Pinpoint the cell where the given text exists, returning its [x, y] midpoint coordinate. 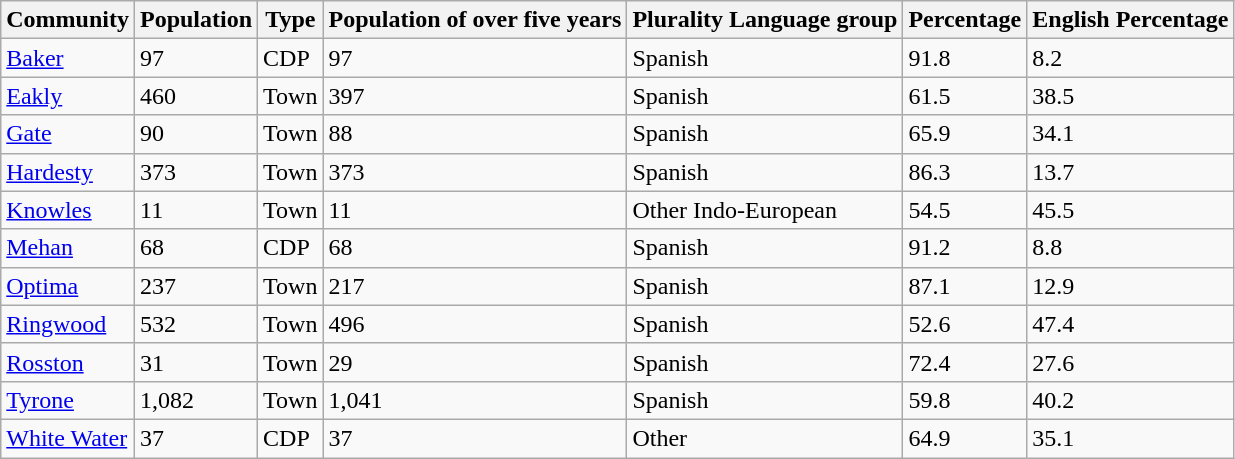
Rosston [68, 362]
45.5 [1130, 210]
1,082 [196, 400]
87.1 [965, 286]
Percentage [965, 20]
40.2 [1130, 400]
Plurality Language group [765, 20]
Eakly [68, 96]
1,041 [475, 400]
Knowles [68, 210]
8.8 [1130, 248]
59.8 [965, 400]
29 [475, 362]
72.4 [965, 362]
Mehan [68, 248]
88 [475, 134]
237 [196, 286]
91.2 [965, 248]
52.6 [965, 324]
Community [68, 20]
Gate [68, 134]
397 [475, 96]
91.8 [965, 58]
86.3 [965, 172]
Other [765, 438]
Baker [68, 58]
Population [196, 20]
34.1 [1130, 134]
27.6 [1130, 362]
Type [290, 20]
47.4 [1130, 324]
Tyrone [68, 400]
Other Indo-European [765, 210]
Ringwood [68, 324]
8.2 [1130, 58]
38.5 [1130, 96]
61.5 [965, 96]
64.9 [965, 438]
35.1 [1130, 438]
12.9 [1130, 286]
Optima [68, 286]
496 [475, 324]
Hardesty [68, 172]
217 [475, 286]
54.5 [965, 210]
90 [196, 134]
English Percentage [1130, 20]
13.7 [1130, 172]
31 [196, 362]
460 [196, 96]
Population of over five years [475, 20]
White Water [68, 438]
65.9 [965, 134]
532 [196, 324]
